Output the (x, y) coordinate of the center of the cell containing the given text.  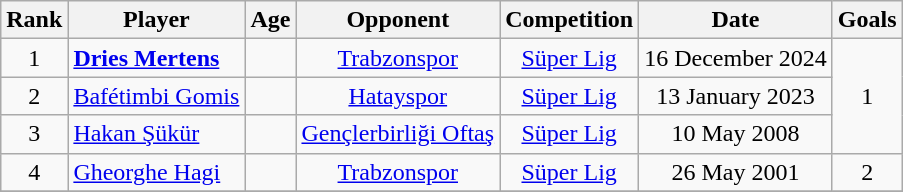
Bafétimbi Gomis (156, 96)
Gheorghe Hagi (156, 172)
Dries Mertens (156, 58)
Competition (570, 20)
Hatayspor (398, 96)
10 May 2008 (736, 134)
26 May 2001 (736, 172)
Date (736, 20)
Age (270, 20)
Rank (34, 20)
Gençlerbirliği Oftaş (398, 134)
3 (34, 134)
13 January 2023 (736, 96)
Hakan Şükür (156, 134)
Opponent (398, 20)
Player (156, 20)
4 (34, 172)
16 December 2024 (736, 58)
Goals (867, 20)
